Extract the [x, y] coordinate from the center of the cell holding the provided text.  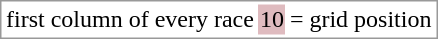
10 [272, 19]
= grid position [360, 19]
first column of every race [130, 19]
